Capture the cell that displays the provided text and extract its (x, y) central coordinate. 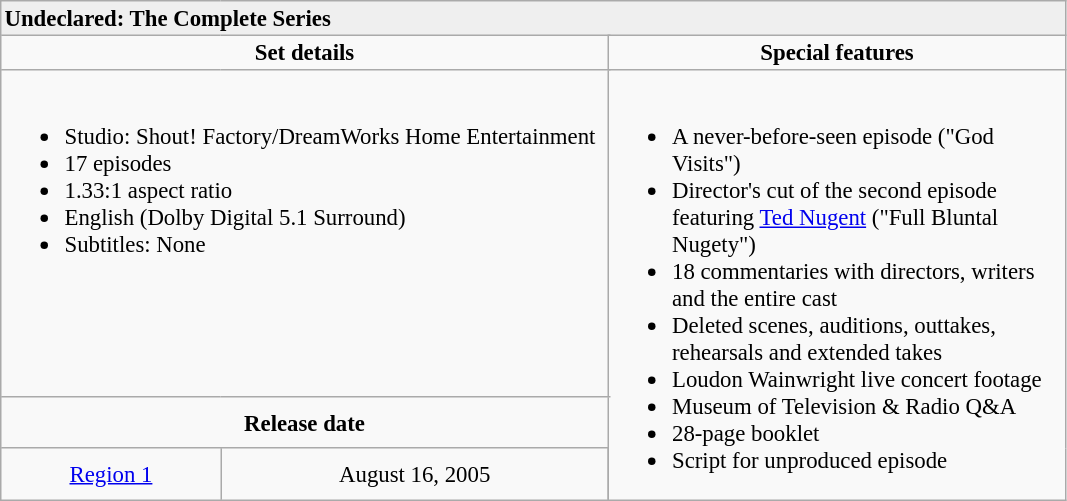
Undeclared: The Complete Series (534, 18)
Special features (837, 52)
Release date (305, 422)
Region 1 (111, 474)
Studio: Shout! Factory/DreamWorks Home Entertainment17 episodes1.33:1 aspect ratioEnglish (Dolby Digital 5.1 Surround)Subtitles: None (305, 233)
August 16, 2005 (414, 474)
Set details (305, 52)
